Provide the [x, y] coordinate of the cell's center where the given text is located.  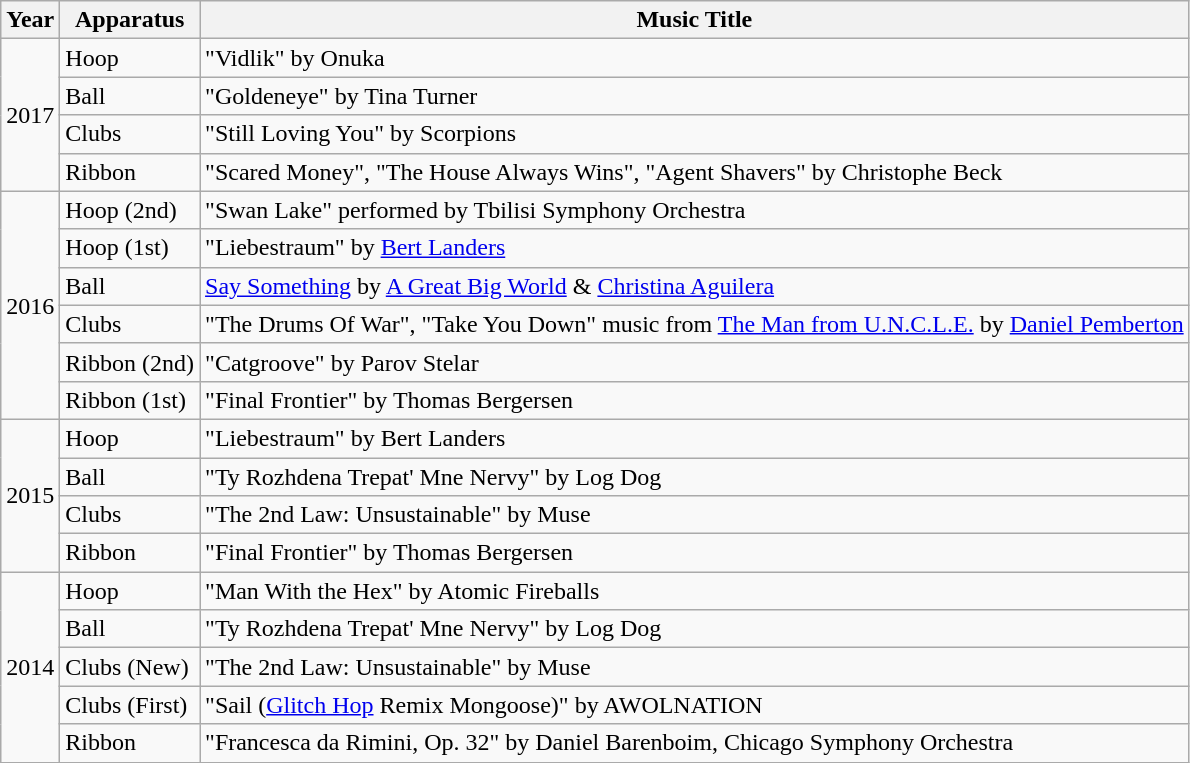
Say Something by A Great Big World & Christina Aguilera [695, 286]
2017 [30, 115]
"Catgroove" by Parov Stelar [695, 362]
Hoop (2nd) [130, 210]
Ribbon (2nd) [130, 362]
Apparatus [130, 20]
"Man With the Hex" by Atomic Fireballs [695, 591]
"The Drums Of War", "Take You Down" music from The Man from U.N.C.L.E. by Daniel Pemberton [695, 324]
"Scared Money", "The House Always Wins", "Agent Shavers" by Christophe Beck [695, 172]
"Goldeneye" by Tina Turner [695, 96]
Clubs (First) [130, 705]
2015 [30, 495]
Music Title [695, 20]
2014 [30, 667]
"Still Loving You" by Scorpions [695, 134]
Clubs (New) [130, 667]
"Sail (Glitch Hop Remix Mongoose)" by AWOLNATION [695, 705]
Ribbon (1st) [130, 400]
"Francesca da Rimini, Op. 32" by Daniel Barenboim, Chicago Symphony Orchestra [695, 743]
"Vidlik" by Onuka [695, 58]
Hoop (1st) [130, 248]
2016 [30, 305]
Year [30, 20]
"Swan Lake" performed by Tbilisi Symphony Orchestra [695, 210]
